Pinpoint the cell where the given text exists, returning its [x, y] midpoint coordinate. 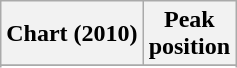
Chart (2010) [72, 34]
Peakposition [189, 34]
